Return the (x, y) coordinate for the center point of the cell that contains the specified text.  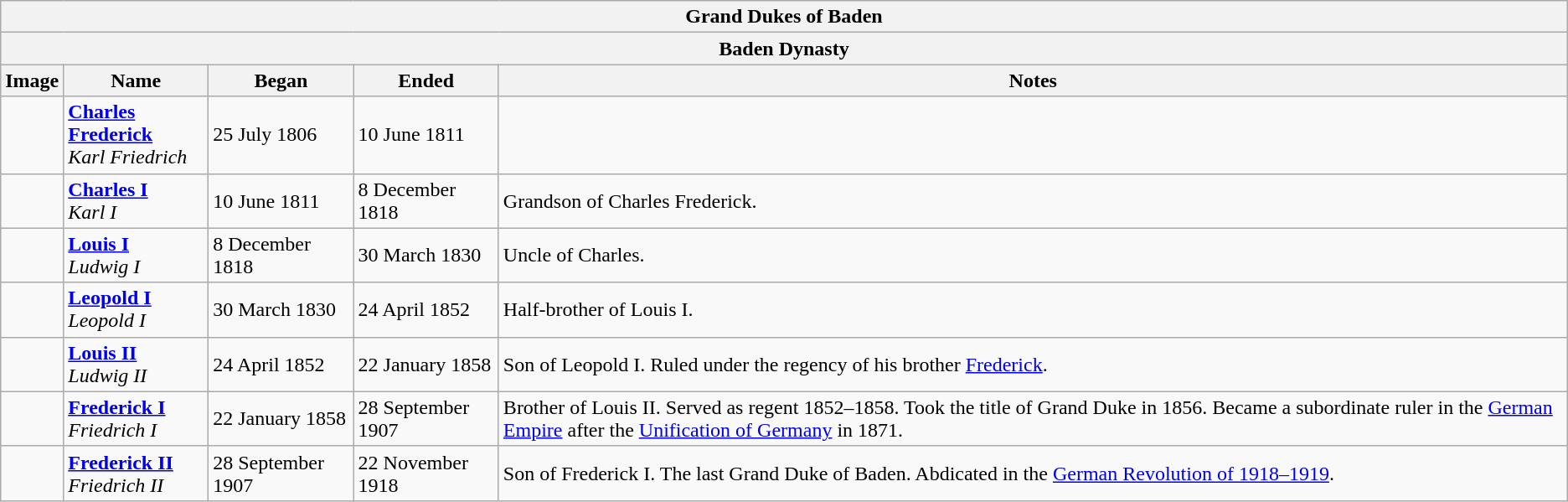
Charles FrederickKarl Friedrich (136, 135)
Leopold ILeopold I (136, 310)
Louis ILudwig I (136, 255)
25 July 1806 (281, 135)
Frederick IFriedrich I (136, 419)
Image (32, 80)
Began (281, 80)
Grand Dukes of Baden (784, 17)
Notes (1033, 80)
Uncle of Charles. (1033, 255)
Louis IILudwig II (136, 364)
Grandson of Charles Frederick. (1033, 201)
Son of Frederick I. The last Grand Duke of Baden. Abdicated in the German Revolution of 1918–1919. (1033, 473)
Son of Leopold I. Ruled under the regency of his brother Frederick. (1033, 364)
22 November 1918 (426, 473)
Name (136, 80)
Half-brother of Louis I. (1033, 310)
Frederick IIFriedrich II (136, 473)
Charles IKarl I (136, 201)
Baden Dynasty (784, 49)
Ended (426, 80)
